Provide the [x, y] coordinate of the cell's center where the given text is located.  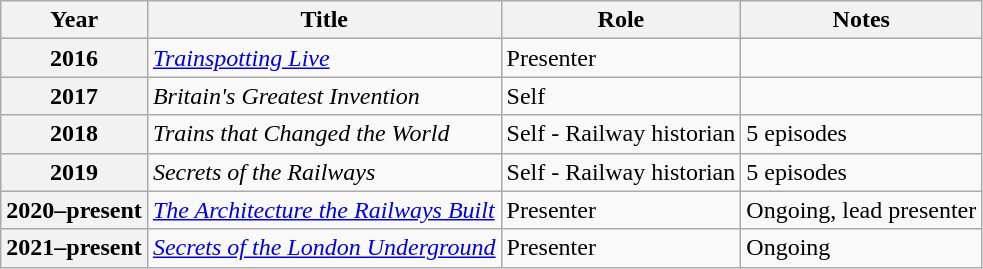
2018 [74, 134]
2020–present [74, 210]
Secrets of the London Underground [324, 248]
2019 [74, 172]
Trains that Changed the World [324, 134]
Role [621, 20]
2016 [74, 58]
Ongoing, lead presenter [862, 210]
Self [621, 96]
Notes [862, 20]
Title [324, 20]
Ongoing [862, 248]
Year [74, 20]
Britain's Greatest Invention [324, 96]
The Architecture the Railways Built [324, 210]
2021–present [74, 248]
Trainspotting Live [324, 58]
Secrets of the Railways [324, 172]
2017 [74, 96]
